Extract the (X, Y) coordinate from the center of the cell holding the provided text.  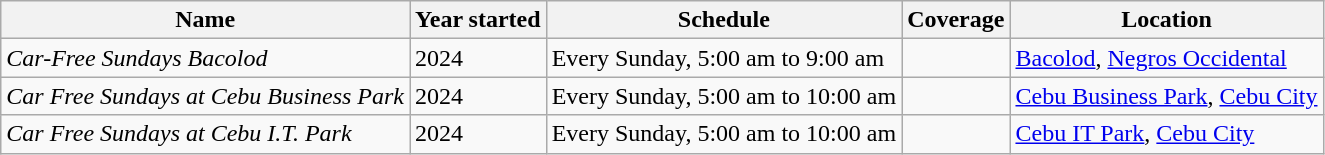
Car Free Sundays at Cebu I.T. Park (206, 134)
Every Sunday, 5:00 am to 9:00 am (724, 58)
Schedule (724, 20)
Year started (478, 20)
Car-Free Sundays Bacolod (206, 58)
Car Free Sundays at Cebu Business Park (206, 96)
Cebu IT Park, Cebu City (1166, 134)
Name (206, 20)
Coverage (956, 20)
Location (1166, 20)
Cebu Business Park, Cebu City (1166, 96)
Bacolod, Negros Occidental (1166, 58)
